Locate the cell with the specified text and output its (x, y) center coordinate. 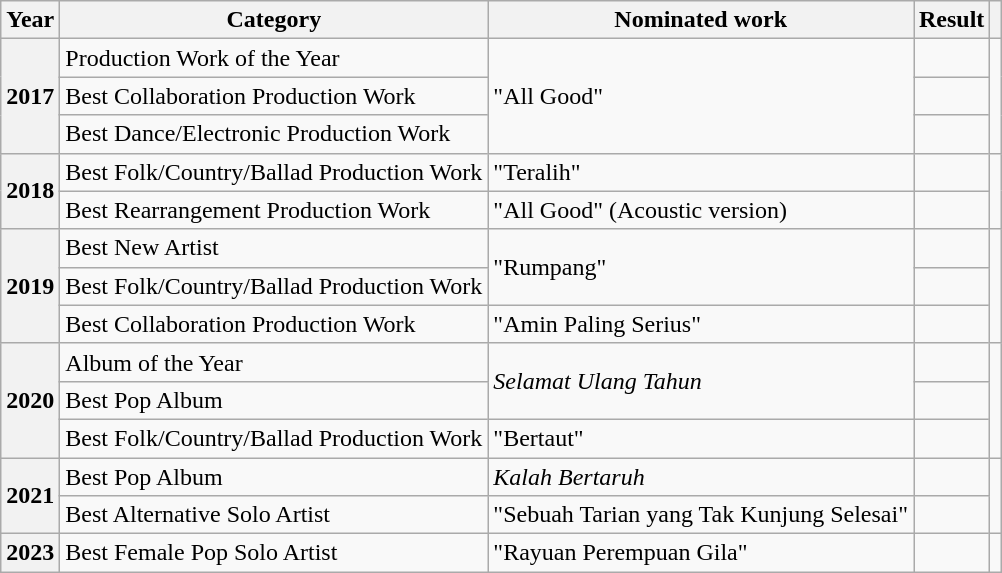
Nominated work (701, 20)
"Sebuah Tarian yang Tak Kunjung Selesai" (701, 515)
Category (274, 20)
2019 (30, 286)
"Amin Paling Serius" (701, 324)
Album of the Year (274, 362)
Best Dance/Electronic Production Work (274, 134)
Selamat Ulang Tahun (701, 381)
"Rumpang" (701, 267)
"Teralih" (701, 172)
2020 (30, 400)
Result (952, 20)
Production Work of the Year (274, 58)
"All Good" (Acoustic version) (701, 210)
"Bertaut" (701, 438)
2018 (30, 191)
Kalah Bertaruh (701, 477)
"Rayuan Perempuan Gila" (701, 553)
Best Rearrangement Production Work (274, 210)
"All Good" (701, 96)
2017 (30, 96)
2023 (30, 553)
2021 (30, 496)
Best Alternative Solo Artist (274, 515)
Year (30, 20)
Best Female Pop Solo Artist (274, 553)
Best New Artist (274, 248)
